Return the (X, Y) coordinate for the center point of the cell that contains the specified text.  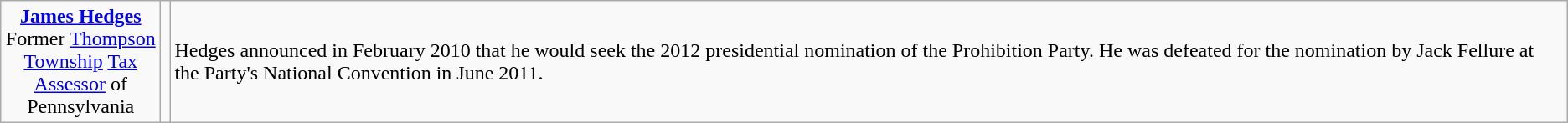
James HedgesFormer Thompson Township Tax Assessor of Pennsylvania (80, 62)
